Return the (x, y) coordinate for the center point of the cell that contains the specified text.  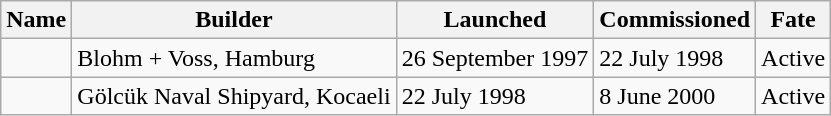
8 June 2000 (675, 96)
26 September 1997 (495, 58)
Name (36, 20)
Launched (495, 20)
Builder (234, 20)
Commissioned (675, 20)
Blohm + Voss, Hamburg (234, 58)
Fate (794, 20)
Gölcük Naval Shipyard, Kocaeli (234, 96)
